For the text-containing cell, return its midpoint in [X, Y] coordinate format. 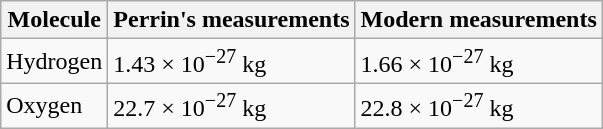
22.8 × 10−27 kg [478, 106]
Perrin's measurements [232, 20]
Modern measurements [478, 20]
22.7 × 10−27 kg [232, 106]
Hydrogen [54, 62]
1.43 × 10−27 kg [232, 62]
1.66 × 10−27 kg [478, 62]
Molecule [54, 20]
Oxygen [54, 106]
